Identify which cell holds the provided text, then report its [X, Y] central coordinate. 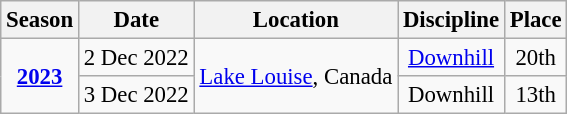
Date [136, 20]
3 Dec 2022 [136, 95]
Discipline [452, 20]
13th [535, 95]
Season [40, 20]
20th [535, 58]
Lake Louise, Canada [296, 76]
2 Dec 2022 [136, 58]
2023 [40, 76]
Location [296, 20]
Place [535, 20]
